Output the [x, y] coordinate of the center of the cell containing the given text.  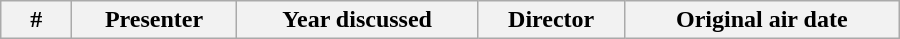
Presenter [154, 20]
Year discussed [357, 20]
Director [551, 20]
Original air date [762, 20]
# [36, 20]
